Capture the cell that displays the provided text and extract its (X, Y) central coordinate. 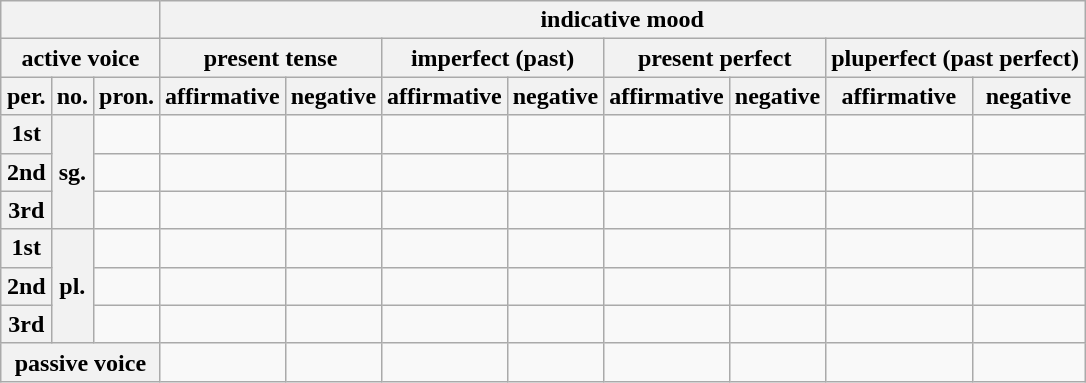
pluperfect (past perfect) (956, 58)
present perfect (715, 58)
no. (72, 96)
pl. (72, 286)
pron. (127, 96)
indicative mood (622, 20)
imperfect (past) (493, 58)
passive voice (80, 362)
per. (26, 96)
present tense (271, 58)
sg. (72, 172)
active voice (80, 58)
